Determine the (x, y) coordinate at the center of the cell enclosing the given text.  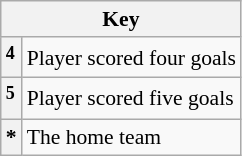
The home team (132, 137)
* (12, 137)
4 (12, 58)
Key (121, 19)
Player scored four goals (132, 58)
5 (12, 98)
Player scored five goals (132, 98)
